Identify which cell holds the provided text, then report its [X, Y] central coordinate. 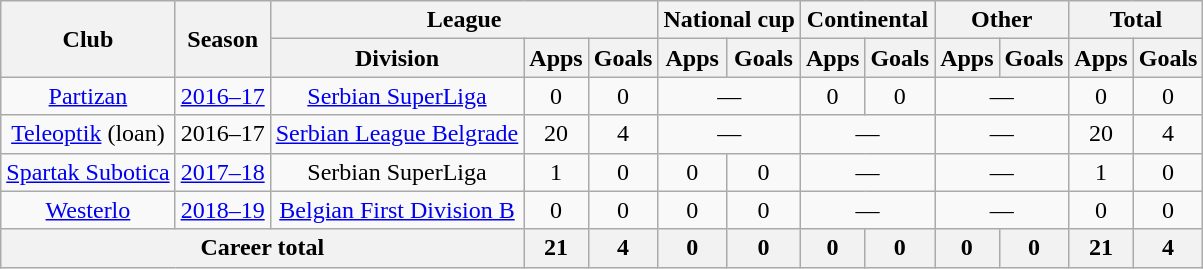
Westerlo [88, 210]
Division [397, 58]
Other [1002, 20]
2017–18 [222, 172]
Serbian League Belgrade [397, 134]
Continental [867, 20]
Club [88, 39]
League [464, 20]
Belgian First Division B [397, 210]
Season [222, 39]
Total [1136, 20]
Career total [262, 248]
2018–19 [222, 210]
Teleoptik (loan) [88, 134]
National cup [729, 20]
Partizan [88, 96]
Spartak Subotica [88, 172]
